For the text-containing cell, return its midpoint in [X, Y] coordinate format. 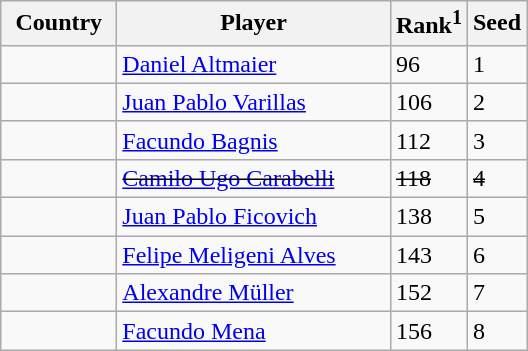
118 [428, 178]
4 [496, 178]
Player [254, 24]
156 [428, 331]
Rank1 [428, 24]
106 [428, 102]
2 [496, 102]
3 [496, 140]
7 [496, 293]
Alexandre Müller [254, 293]
6 [496, 255]
138 [428, 217]
112 [428, 140]
Country [59, 24]
Daniel Altmaier [254, 64]
152 [428, 293]
Juan Pablo Varillas [254, 102]
96 [428, 64]
Facundo Bagnis [254, 140]
8 [496, 331]
Seed [496, 24]
1 [496, 64]
Felipe Meligeni Alves [254, 255]
Juan Pablo Ficovich [254, 217]
5 [496, 217]
143 [428, 255]
Facundo Mena [254, 331]
Camilo Ugo Carabelli [254, 178]
